Provide the [X, Y] coordinate of the cell's center where the given text is located.  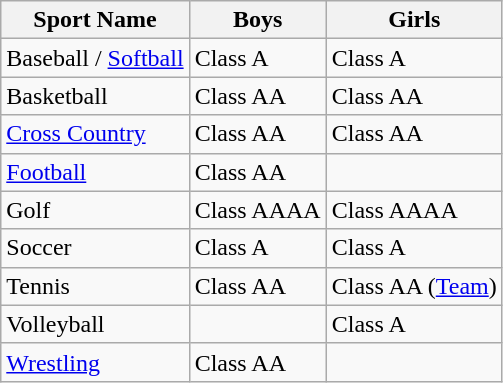
Girls [414, 20]
Baseball / Softball [95, 58]
Sport Name [95, 20]
Basketball [95, 96]
Tennis [95, 286]
Football [95, 172]
Volleyball [95, 324]
Wrestling [95, 362]
Golf [95, 210]
Boys [258, 20]
Cross Country [95, 134]
Class AA (Team) [414, 286]
Soccer [95, 248]
